Output the [X, Y] coordinate of the center of the cell containing the given text.  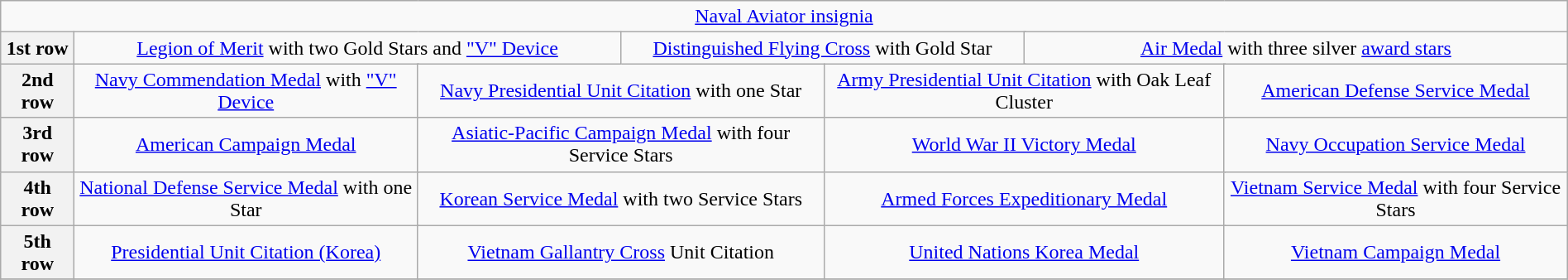
Vietnam Gallantry Cross Unit Citation [621, 252]
2nd row [38, 91]
Naval Aviator insignia [784, 17]
Distinguished Flying Cross with Gold Star [822, 48]
Vietnam Campaign Medal [1396, 252]
Navy Presidential Unit Citation with one Star [621, 91]
3rd row [38, 144]
World War II Victory Medal [1024, 144]
American Campaign Medal [246, 144]
American Defense Service Medal [1396, 91]
Armed Forces Expeditionary Medal [1024, 199]
Army Presidential Unit Citation with Oak Leaf Cluster [1024, 91]
National Defense Service Medal with one Star [246, 199]
1st row [38, 48]
5th row [38, 252]
4th row [38, 199]
Korean Service Medal with two Service Stars [621, 199]
Presidential Unit Citation (Korea) [246, 252]
Vietnam Service Medal with four Service Stars [1396, 199]
Navy Occupation Service Medal [1396, 144]
Legion of Merit with two Gold Stars and "V" Device [347, 48]
United Nations Korea Medal [1024, 252]
Air Medal with three silver award stars [1297, 48]
Navy Commendation Medal with "V" Device [246, 91]
Asiatic-Pacific Campaign Medal with four Service Stars [621, 144]
